Pinpoint the cell where the given text exists, returning its (X, Y) midpoint coordinate. 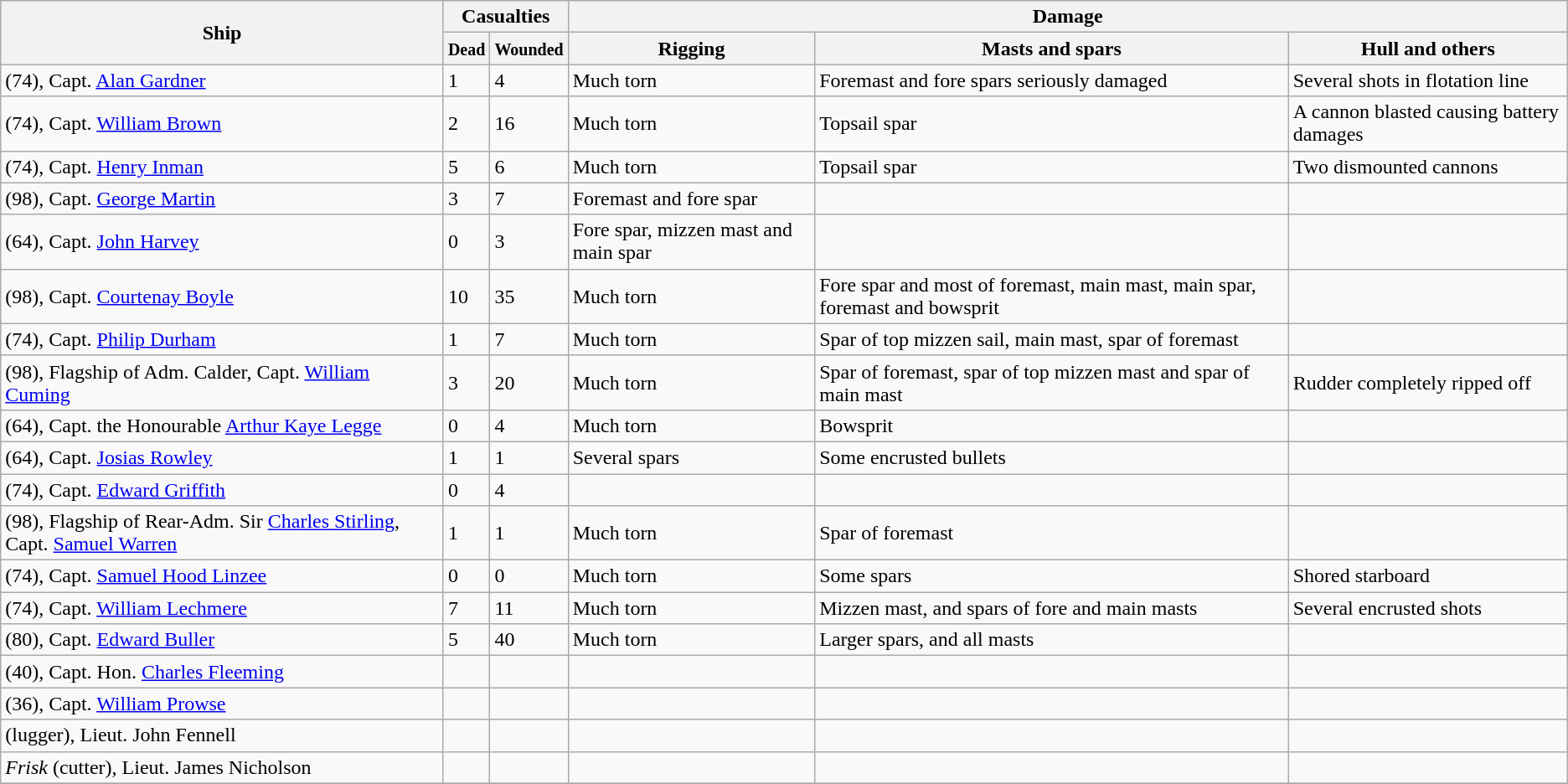
(36), Capt. William Prowse (223, 704)
6 (529, 167)
16 (529, 124)
(74), Capt. Philip Durham (223, 339)
Several spars (692, 457)
Masts and spars (1052, 49)
(64), Capt. the Honourable Arthur Kaye Legge (223, 426)
(98), Flagship of Rear-Adm. Sir Charles Stirling, Capt. Samuel Warren (223, 533)
(74), Capt. Samuel Hood Linzee (223, 576)
(40), Capt. Hon. Charles Fleeming (223, 672)
Casualties (506, 17)
10 (467, 297)
(64), Capt. John Harvey (223, 241)
Several encrusted shots (1427, 608)
2 (467, 124)
(98), Capt. George Martin (223, 199)
40 (529, 640)
(74), Capt. Edward Griffith (223, 490)
11 (529, 608)
Several shots in flotation line (1427, 80)
Spar of top mizzen sail, main mast, spar of foremast (1052, 339)
(80), Capt. Edward Buller (223, 640)
35 (529, 297)
Spar of foremast (1052, 533)
(lugger), Lieut. John Fennell (223, 735)
Bowsprit (1052, 426)
(98), Capt. Courtenay Boyle (223, 297)
Mizzen mast, and spars of fore and main masts (1052, 608)
Foremast and fore spar (692, 199)
Rudder completely ripped off (1427, 382)
(74), Capt. Alan Gardner (223, 80)
Foremast and fore spars seriously damaged (1052, 80)
Rigging (692, 49)
Dead (467, 49)
(74), Capt. William Brown (223, 124)
20 (529, 382)
Shored starboard (1427, 576)
A cannon blasted causing battery damages (1427, 124)
Larger spars, and all masts (1052, 640)
Spar of foremast, spar of top mizzen mast and spar of main mast (1052, 382)
Some encrusted bullets (1052, 457)
Hull and others (1427, 49)
Fore spar, mizzen mast and main spar (692, 241)
Ship (223, 33)
(74), Capt. William Lechmere (223, 608)
Damage (1067, 17)
Wounded (529, 49)
Some spars (1052, 576)
(98), Flagship of Adm. Calder, Capt. William Cuming (223, 382)
Frisk (cutter), Lieut. James Nicholson (223, 767)
Fore spar and most of foremast, main mast, main spar, foremast and bowsprit (1052, 297)
(64), Capt. Josias Rowley (223, 457)
Two dismounted cannons (1427, 167)
(74), Capt. Henry Inman (223, 167)
